Find where the given text appears and provide that cell's center as [x, y] coordinate. 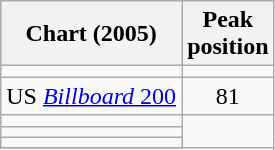
Peakposition [228, 34]
Chart (2005) [92, 34]
US Billboard 200 [92, 96]
81 [228, 96]
